Determine the [x, y] coordinate at the center of the cell enclosing the given text.  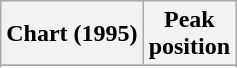
Peakposition [189, 34]
Chart (1995) [72, 34]
